Return [x, y] of the center of cell containing provided text 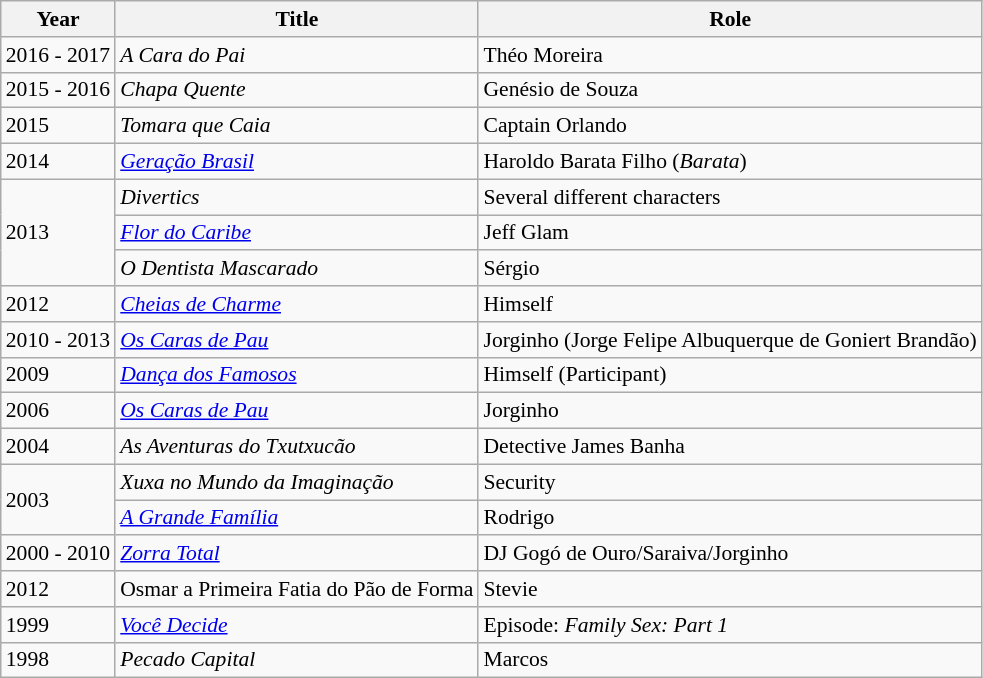
Rodrigo [730, 518]
O Dentista Mascarado [296, 269]
2014 [58, 162]
Several different characters [730, 197]
As Aventuras do Txutxucão [296, 447]
Year [58, 19]
Théo Moreira [730, 55]
Stevie [730, 589]
Marcos [730, 660]
Jeff Glam [730, 233]
Zorra Total [296, 554]
2004 [58, 447]
DJ Gogó de Ouro/Saraiva/Jorginho [730, 554]
2015 - 2016 [58, 90]
2010 - 2013 [58, 340]
Dança dos Famosos [296, 375]
2003 [58, 500]
2009 [58, 375]
2006 [58, 411]
1998 [58, 660]
Security [730, 482]
Geração Brasil [296, 162]
Flor do Caribe [296, 233]
Jorginho [730, 411]
Episode: Family Sex: Part 1 [730, 625]
Cheias de Charme [296, 304]
Captain Orlando [730, 126]
Haroldo Barata Filho (Barata) [730, 162]
2015 [58, 126]
Você Decide [296, 625]
1999 [58, 625]
Title [296, 19]
Jorginho (Jorge Felipe Albuquerque de Goniert Brandão) [730, 340]
A Grande Família [296, 518]
2013 [58, 232]
Detective James Banha [730, 447]
Divertics [296, 197]
2016 - 2017 [58, 55]
A Cara do Pai [296, 55]
Genésio de Souza [730, 90]
2000 - 2010 [58, 554]
Tomara que Caia [296, 126]
Osmar a Primeira Fatia do Pão de Forma [296, 589]
Sérgio [730, 269]
Himself [730, 304]
Pecado Capital [296, 660]
Himself (Participant) [730, 375]
Chapa Quente [296, 90]
Xuxa no Mundo da Imaginação [296, 482]
Role [730, 19]
